From the cell containing the given text, extract its center point as [X, Y] coordinate. 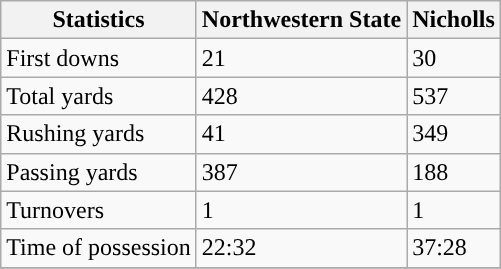
428 [301, 96]
22:32 [301, 248]
Nicholls [454, 20]
537 [454, 96]
21 [301, 58]
188 [454, 172]
349 [454, 134]
Turnovers [99, 210]
Rushing yards [99, 134]
Passing yards [99, 172]
Total yards [99, 96]
30 [454, 58]
First downs [99, 58]
41 [301, 134]
Time of possession [99, 248]
37:28 [454, 248]
Northwestern State [301, 20]
387 [301, 172]
Statistics [99, 20]
